Locate the cell with the specified text and output its [x, y] center coordinate. 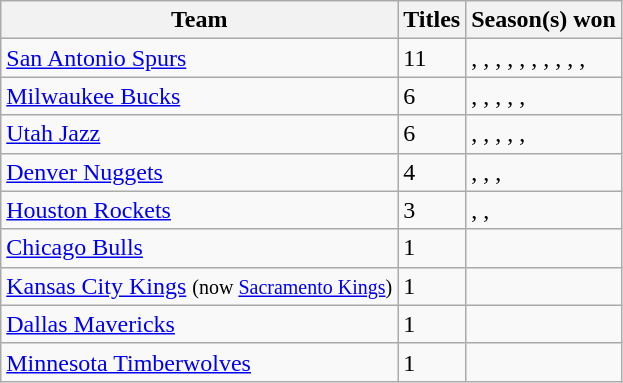
Season(s) won [544, 20]
, , , [544, 172]
Team [200, 20]
, , [544, 210]
Utah Jazz [200, 134]
Minnesota Timberwolves [200, 362]
, , , , , , , , , , [544, 58]
Kansas City Kings (now Sacramento Kings) [200, 286]
Houston Rockets [200, 210]
San Antonio Spurs [200, 58]
Titles [432, 20]
11 [432, 58]
Chicago Bulls [200, 248]
Dallas Mavericks [200, 324]
Denver Nuggets [200, 172]
Milwaukee Bucks [200, 96]
3 [432, 210]
4 [432, 172]
